Locate the cell with the specified text and output its [X, Y] center coordinate. 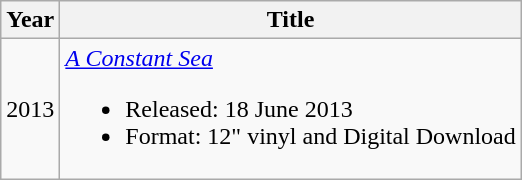
Title [290, 20]
Year [30, 20]
2013 [30, 109]
A Constant SeaReleased: 18 June 2013Format: 12" vinyl and Digital Download [290, 109]
